Pinpoint the cell where the given text exists, returning its [X, Y] midpoint coordinate. 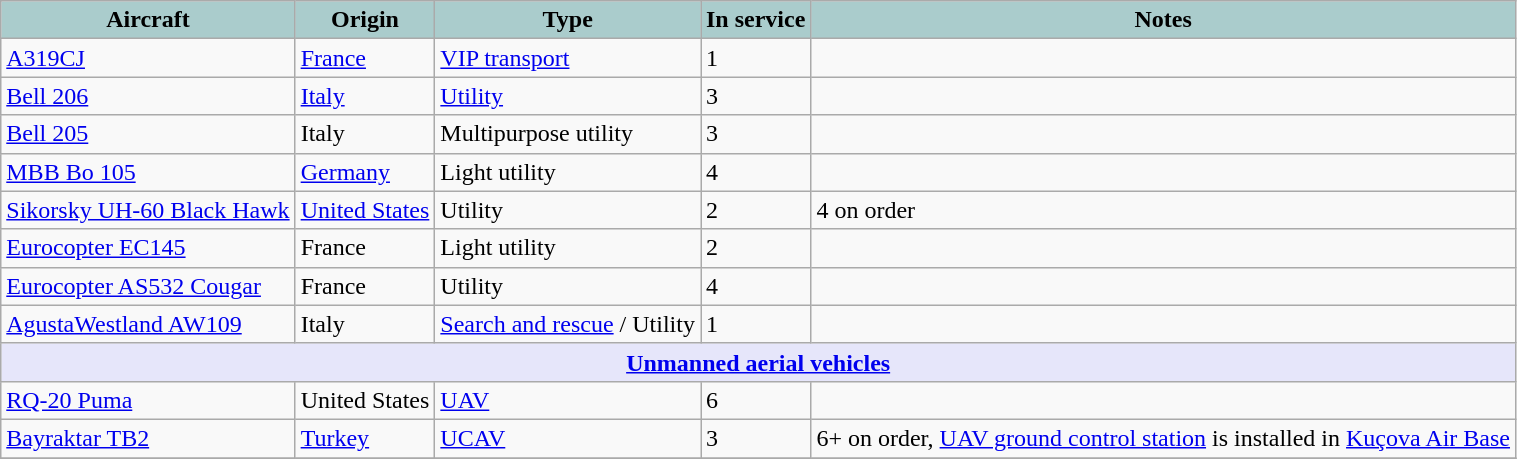
In service [755, 20]
Sikorsky UH-60 Black Hawk [148, 210]
A319CJ [148, 58]
4 on order [1164, 210]
AgustaWestland AW109 [148, 324]
Eurocopter EC145 [148, 248]
Turkey [365, 438]
UAV [568, 400]
Notes [1164, 20]
6 [755, 400]
UCAV [568, 438]
Multipurpose utility [568, 134]
Bayraktar TB2 [148, 438]
Origin [365, 20]
Aircraft [148, 20]
Unmanned aerial vehicles [758, 362]
Eurocopter AS532 Cougar [148, 286]
VIP transport [568, 58]
Bell 206 [148, 96]
Type [568, 20]
6+ on order, UAV ground control station is installed in Kuçova Air Base [1164, 438]
Bell 205 [148, 134]
Search and rescue / Utility [568, 324]
Germany [365, 172]
MBB Bo 105 [148, 172]
RQ-20 Puma [148, 400]
